Provide the (X, Y) coordinate of the cell's center where the given text is located.  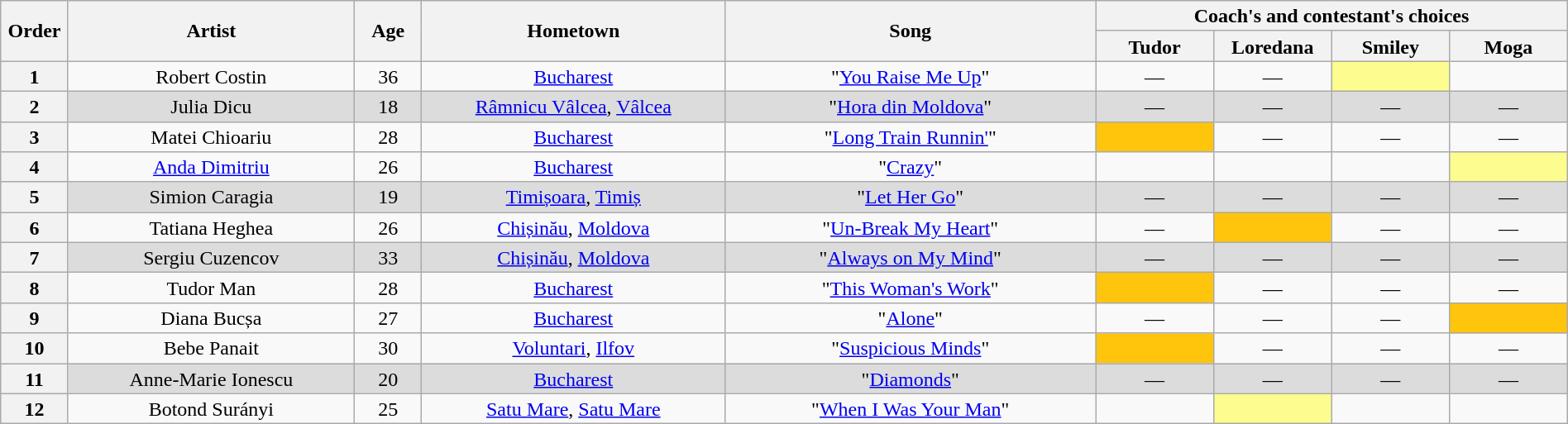
Tatiana Heghea (211, 228)
30 (389, 349)
"Crazy" (911, 167)
"Diamonds" (911, 379)
8 (35, 288)
Diana Bucșa (211, 317)
12 (35, 408)
19 (389, 197)
Voluntari, Ilfov (574, 349)
4 (35, 167)
Anne-Marie Ionescu (211, 379)
9 (35, 317)
Loredana (1272, 46)
Simion Caragia (211, 197)
Tudor Man (211, 288)
Sergiu Cuzencov (211, 258)
Satu Mare, Satu Mare (574, 408)
Coach's and contestant's choices (1331, 17)
Tudor (1154, 46)
"Suspicious Minds" (911, 349)
25 (389, 408)
"When I Was Your Man" (911, 408)
Age (389, 31)
6 (35, 228)
"You Raise Me Up" (911, 76)
18 (389, 106)
Hometown (574, 31)
Botond Surányi (211, 408)
Smiley (1391, 46)
"Alone" (911, 317)
20 (389, 379)
Matei Chioariu (211, 137)
11 (35, 379)
36 (389, 76)
7 (35, 258)
Moga (1508, 46)
"Let Her Go" (911, 197)
"Hora din Moldova" (911, 106)
Artist (211, 31)
Bebe Panait (211, 349)
Râmnicu Vâlcea, Vâlcea (574, 106)
27 (389, 317)
3 (35, 137)
Julia Dicu (211, 106)
10 (35, 349)
Anda Dimitriu (211, 167)
5 (35, 197)
Robert Costin (211, 76)
"Long Train Runnin'" (911, 137)
Order (35, 31)
"Un-Break My Heart" (911, 228)
"This Woman's Work" (911, 288)
Timișoara, Timiș (574, 197)
1 (35, 76)
2 (35, 106)
Song (911, 31)
33 (389, 258)
"Always on My Mind" (911, 258)
